Identify which cell holds the provided text, then report its [x, y] central coordinate. 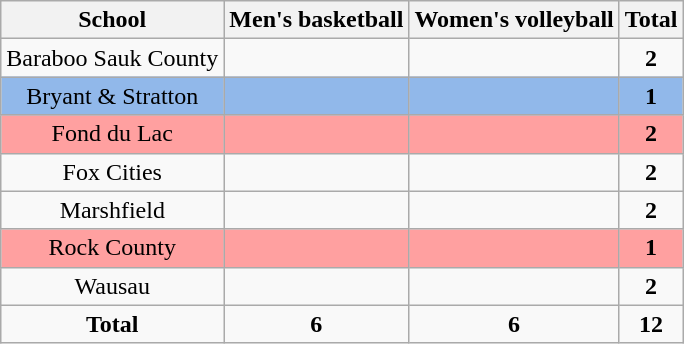
School [112, 20]
Baraboo Sauk County [112, 58]
Women's volleyball [514, 20]
Wausau [112, 286]
Fond du Lac [112, 134]
Rock County [112, 248]
Marshfield [112, 210]
Bryant & Stratton [112, 96]
Men's basketball [316, 20]
12 [651, 324]
Fox Cities [112, 172]
